Find where the given text appears and provide that cell's center as [X, Y] coordinate. 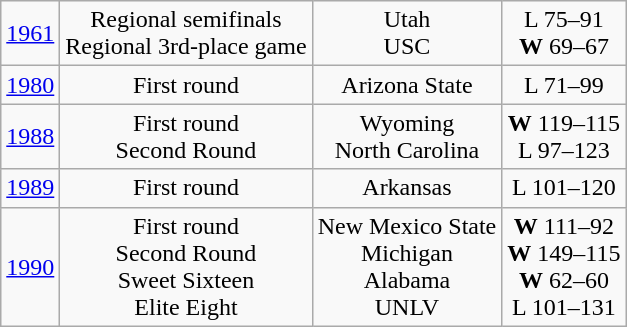
WyomingNorth Carolina [407, 136]
1990 [30, 266]
Arkansas [407, 188]
1988 [30, 136]
Arizona State [407, 85]
UtahUSC [407, 34]
1961 [30, 34]
Regional semifinalsRegional 3rd-place game [186, 34]
L 71–99 [564, 85]
New Mexico StateMichiganAlabamaUNLV [407, 266]
W 111–92W 149–115W 62–60L 101–131 [564, 266]
First roundSecond RoundSweet SixteenElite Eight [186, 266]
L 75–91W 69–67 [564, 34]
1980 [30, 85]
W 119–115L 97–123 [564, 136]
First roundSecond Round [186, 136]
1989 [30, 188]
L 101–120 [564, 188]
